Identify which cell holds the provided text, then report its (x, y) central coordinate. 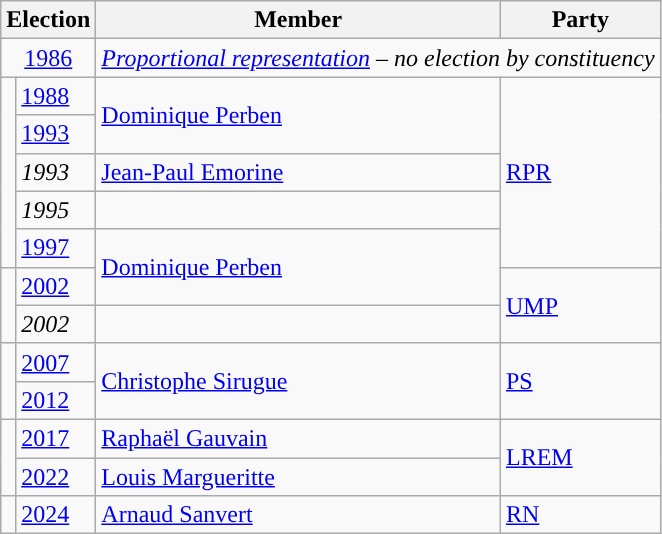
Jean-Paul Emorine (298, 172)
Christophe Sirugue (298, 381)
1995 (56, 210)
Party (580, 20)
RPR (580, 172)
2012 (56, 400)
2007 (56, 362)
1988 (56, 96)
Proportional representation – no election by constituency (378, 58)
RN (580, 515)
2017 (56, 438)
UMP (580, 305)
Member (298, 20)
Raphaël Gauvain (298, 438)
1997 (56, 248)
LREM (580, 457)
Louis Margueritte (298, 477)
Election (48, 20)
Arnaud Sanvert (298, 515)
PS (580, 381)
2022 (56, 477)
2024 (56, 515)
1986 (48, 58)
